Determine the [X, Y] coordinate at the center of the cell enclosing the given text.  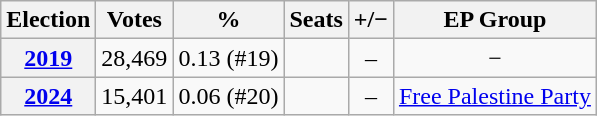
Votes [134, 20]
EP Group [494, 20]
15,401 [134, 96]
Seats [316, 20]
+/− [370, 20]
Election [48, 20]
0.06 (#20) [228, 96]
Free Palestine Party [494, 96]
2024 [48, 96]
2019 [48, 58]
0.13 (#19) [228, 58]
− [494, 58]
28,469 [134, 58]
% [228, 20]
